Provide the [X, Y] coordinate of the cell's center where the given text is located.  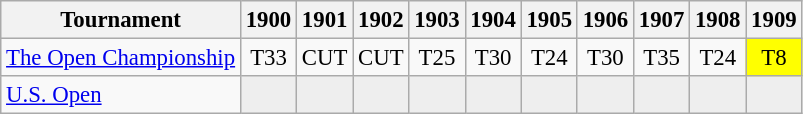
1902 [381, 20]
1907 [661, 20]
1904 [493, 20]
1903 [437, 20]
1908 [718, 20]
T8 [774, 58]
1900 [268, 20]
T33 [268, 58]
Tournament [121, 20]
The Open Championship [121, 58]
1909 [774, 20]
T35 [661, 58]
1906 [605, 20]
U.S. Open [121, 95]
T25 [437, 58]
1905 [549, 20]
1901 [325, 20]
